Scan for the cell matching the given text and deliver its [X, Y] coordinate at center. 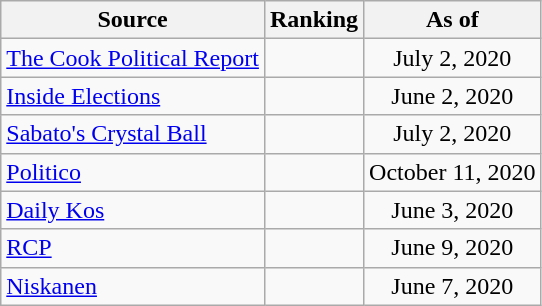
RCP [133, 248]
Niskanen [133, 286]
October 11, 2020 [452, 172]
Sabato's Crystal Ball [133, 134]
Daily Kos [133, 210]
As of [452, 20]
June 7, 2020 [452, 286]
The Cook Political Report [133, 58]
Source [133, 20]
June 9, 2020 [452, 248]
Ranking [314, 20]
June 2, 2020 [452, 96]
Inside Elections [133, 96]
June 3, 2020 [452, 210]
Politico [133, 172]
